Pinpoint the cell where the given text exists, returning its [x, y] midpoint coordinate. 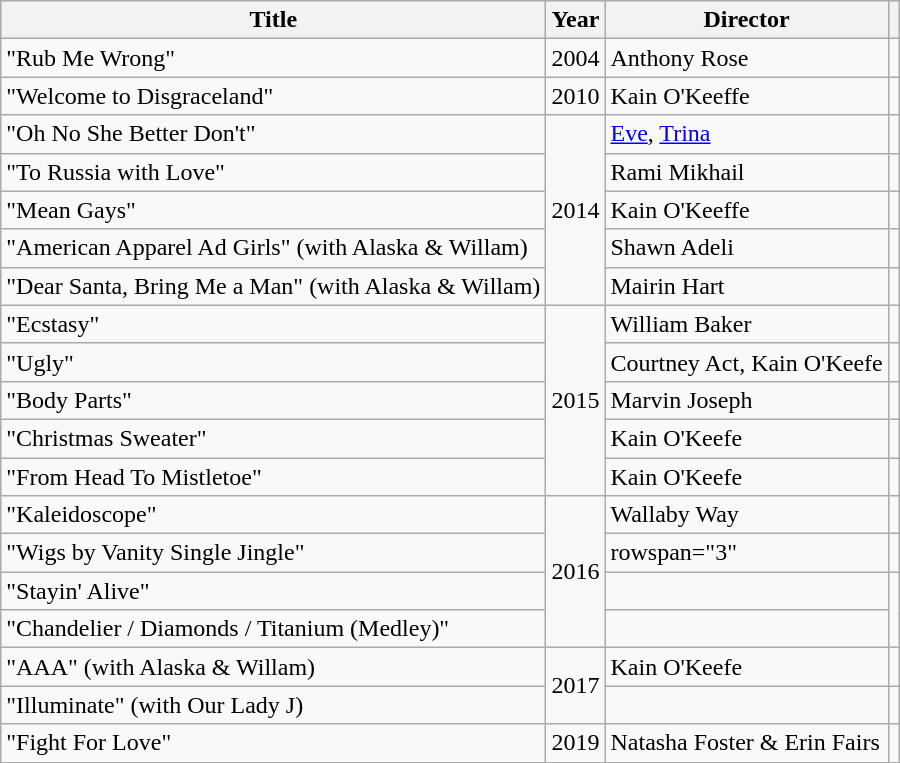
2015 [576, 400]
"Christmas Sweater" [274, 438]
Courtney Act, Kain O'Keefe [746, 362]
Director [746, 20]
"Ugly" [274, 362]
Natasha Foster & Erin Fairs [746, 743]
"AAA" (with Alaska & Willam) [274, 667]
"Mean Gays" [274, 210]
"To Russia with Love" [274, 172]
"From Head To Mistletoe" [274, 477]
Year [576, 20]
Mairin Hart [746, 286]
"Oh No She Better Don't" [274, 134]
"Wigs by Vanity Single Jingle" [274, 553]
"Illuminate" (with Our Lady J) [274, 705]
"Kaleidoscope" [274, 515]
2017 [576, 686]
"Fight For Love" [274, 743]
Marvin Joseph [746, 400]
William Baker [746, 324]
2019 [576, 743]
"Stayin' Alive" [274, 591]
Eve, Trina [746, 134]
"Ecstasy" [274, 324]
"Body Parts" [274, 400]
2004 [576, 58]
Title [274, 20]
Shawn Adeli [746, 248]
Rami Mikhail [746, 172]
rowspan="3" [746, 553]
2010 [576, 96]
"Chandelier / Diamonds / Titanium (Medley)" [274, 629]
Anthony Rose [746, 58]
"American Apparel Ad Girls" (with Alaska & Willam) [274, 248]
2014 [576, 210]
"Welcome to Disgraceland" [274, 96]
"Rub Me Wrong" [274, 58]
"Dear Santa, Bring Me a Man" (with Alaska & Willam) [274, 286]
Wallaby Way [746, 515]
2016 [576, 572]
